Locate the cell with the specified text and output its [X, Y] center coordinate. 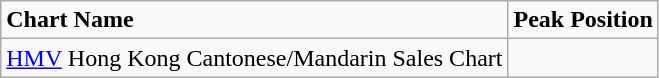
Chart Name [254, 20]
HMV Hong Kong Cantonese/Mandarin Sales Chart [254, 58]
Peak Position [583, 20]
